Scan for the cell matching the given text and deliver its (X, Y) coordinate at center. 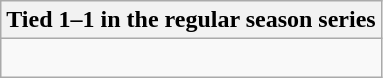
Tied 1–1 in the regular season series (191, 20)
